From the cell containing the given text, extract its center point as (X, Y) coordinate. 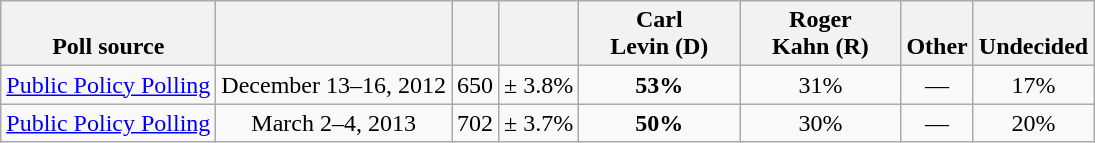
Undecided (1033, 34)
53% (660, 85)
RogerKahn (R) (820, 34)
March 2–4, 2013 (334, 123)
Other (937, 34)
± 3.8% (539, 85)
CarlLevin (D) (660, 34)
702 (476, 123)
650 (476, 85)
31% (820, 85)
17% (1033, 85)
± 3.7% (539, 123)
Poll source (108, 34)
December 13–16, 2012 (334, 85)
50% (660, 123)
30% (820, 123)
20% (1033, 123)
